Search for the cell housing the specified text and yield its (X, Y) center coordinate. 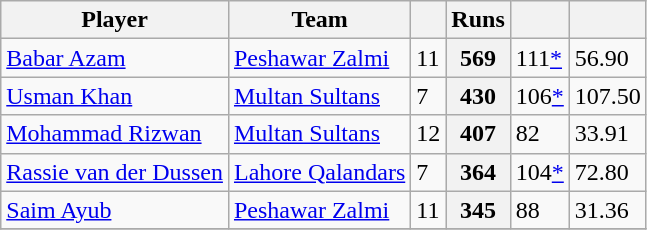
72.80 (608, 172)
569 (478, 58)
Team (319, 20)
88 (540, 210)
Usman Khan (115, 96)
82 (540, 134)
Saim Ayub (115, 210)
364 (478, 172)
430 (478, 96)
106* (540, 96)
104* (540, 172)
345 (478, 210)
56.90 (608, 58)
Player (115, 20)
Babar Azam (115, 58)
33.91 (608, 134)
107.50 (608, 96)
407 (478, 134)
111* (540, 58)
Runs (478, 20)
Lahore Qalandars (319, 172)
Rassie van der Dussen (115, 172)
31.36 (608, 210)
Mohammad Rizwan (115, 134)
12 (428, 134)
